Identify which cell holds the provided text, then report its [x, y] central coordinate. 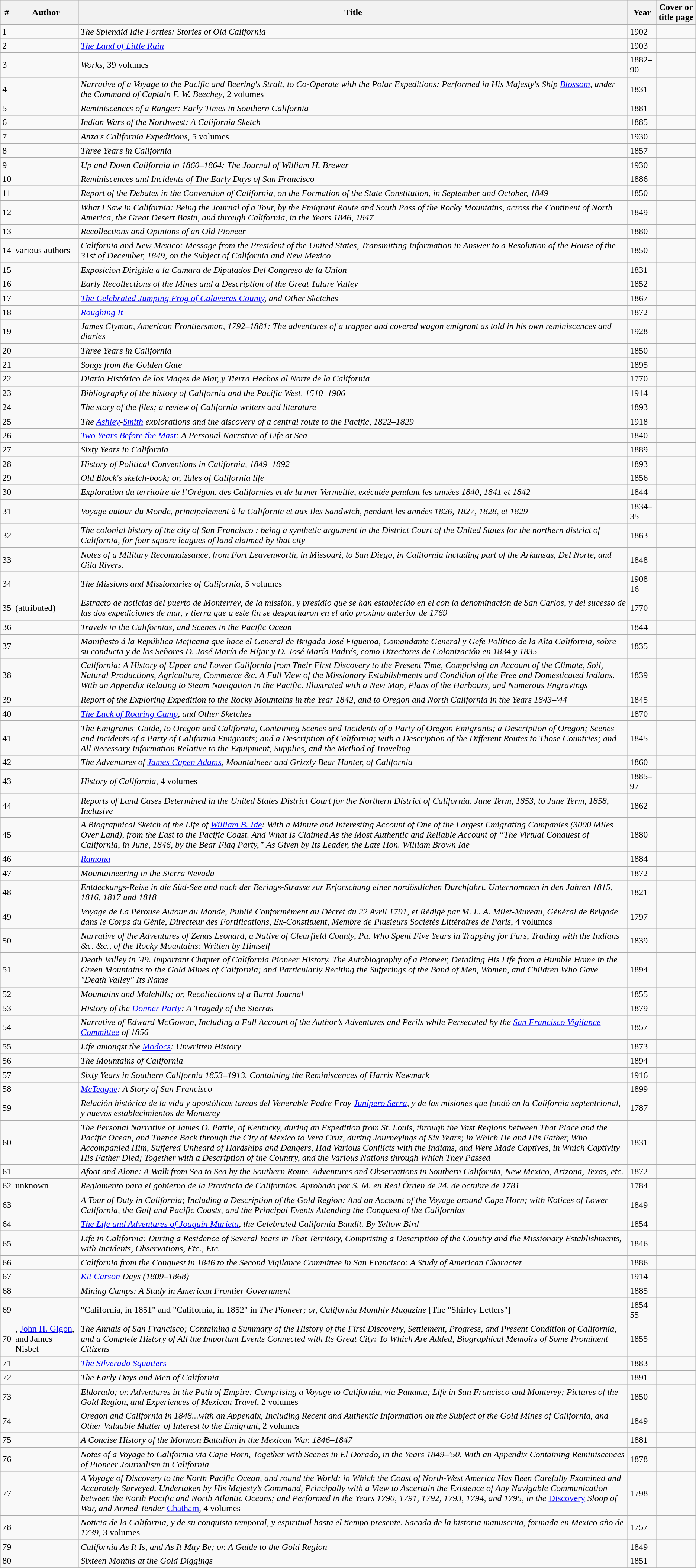
1873 [642, 1046]
76 [7, 1459]
Sixty Years in Southern California 1853–1913. Containing the Reminiscences of Harris Newmark [353, 1075]
51 [7, 970]
The Land of Little Rain [353, 46]
Early Recollections of the Mines and a Description of the Great Tulare Valley [353, 284]
1870 [642, 714]
California from the Conquest in 1846 to the Second Vigilance Committee in San Francisco: A Study of American Character [353, 1262]
1798 [642, 1494]
Recollections and Opinions of an Old Pioneer [353, 232]
Exploration du territoire de l’Orégon, des Californies et de la mer Vermeille, exécutée pendant les années 1840, 1841 et 1842 [353, 492]
31 [7, 512]
39 [7, 700]
48 [7, 892]
Sixty Years in California [353, 449]
1899 [642, 1089]
56 [7, 1061]
28 [7, 464]
67 [7, 1277]
16 [7, 284]
Reminiscences of a Ranger: Early Times in Southern California [353, 108]
36 [7, 627]
9 [7, 165]
74 [7, 1421]
77 [7, 1494]
1863 [642, 535]
66 [7, 1262]
70 [7, 1339]
68 [7, 1291]
42 [7, 762]
23 [7, 393]
63 [7, 1205]
20 [7, 351]
Reminiscences and Incidents of The Early Days of San Francisco [353, 179]
17 [7, 298]
11 [7, 193]
# [7, 13]
46 [7, 859]
, John H. Gigon, and James Nisbet [46, 1339]
45 [7, 835]
1846 [642, 1243]
19 [7, 332]
1854–55 [642, 1310]
The Splendid Idle Forties: Stories of Old California [353, 32]
Cover or title page [676, 13]
Sixteen Months at the Gold Diggings [353, 1561]
1884 [642, 859]
Afoot and Alone: A Walk from Sea to Sea by the Southern Route. Adventures and Observations in Southern California, New Mexico, Arizona, Texas, etc. [353, 1172]
1867 [642, 298]
1878 [642, 1459]
History of California, 4 volumes [353, 781]
Mountains and Molehills; or, Recollections of a Burnt Journal [353, 994]
The story of the files; a review of California writers and literature [353, 407]
The Early Days and Men of California [353, 1377]
Title [353, 13]
27 [7, 449]
1928 [642, 332]
13 [7, 232]
41 [7, 738]
14 [7, 251]
1840 [642, 435]
54 [7, 1027]
57 [7, 1075]
2 [7, 46]
35 [7, 608]
The Ashley-Smith explorations and the discovery of a central route to the Pacific, 1822–1829 [353, 421]
1860 [642, 762]
1895 [642, 365]
79 [7, 1547]
32 [7, 535]
65 [7, 1243]
18 [7, 312]
15 [7, 270]
3 [7, 65]
40 [7, 714]
1879 [642, 1008]
Bibliography of the history of California and the Pacific West, 1510–1906 [353, 393]
Year [642, 13]
6 [7, 122]
37 [7, 646]
5 [7, 108]
James Clyman, American Frontiersman, 1792–1881: The adventures of a trapper and covered wagon emigrant as told in his own reminiscences and diaries [353, 332]
61 [7, 1172]
25 [7, 421]
Kit Carson Days (1809–1868) [353, 1277]
The Missions and Missionaries of California, 5 volumes [353, 584]
50 [7, 941]
71 [7, 1363]
Songs from the Golden Gate [353, 365]
1908–16 [642, 584]
1821 [642, 892]
Mountaineering in the Sierra Nevada [353, 873]
The Adventures of James Capen Adams, Mountaineer and Grizzly Bear Hunter, of California [353, 762]
The Life and Adventures of Joaquín Murieta, the Celebrated California Bandit. By Yellow Bird [353, 1224]
Old Block's sketch-book; or, Tales of California life [353, 478]
The Luck of Roaring Camp, and Other Sketches [353, 714]
1891 [642, 1377]
A Concise History of the Mormon Battalion in the Mexican War. 1846–1847 [353, 1440]
1757 [642, 1528]
Works, 39 volumes [353, 65]
1 [7, 32]
62 [7, 1186]
8 [7, 151]
History of the Donner Party: A Tragedy of the Sierras [353, 1008]
34 [7, 584]
38 [7, 675]
The Celebrated Jumping Frog of Calaveras County, and Other Sketches [353, 298]
1918 [642, 421]
1835 [642, 646]
4 [7, 89]
1889 [642, 449]
1787 [642, 1108]
Indian Wars of the Northwest: A California Sketch [353, 122]
75 [7, 1440]
1885–97 [642, 781]
Voyage autour du Monde, principalement à la Californie et aux Iles Sandwich, pendant les années 1826, 1827, 1828, et 1829 [353, 512]
49 [7, 917]
69 [7, 1310]
The Silverado Squatters [353, 1363]
10 [7, 179]
43 [7, 781]
1882–90 [642, 65]
1784 [642, 1186]
McTeague: A Story of San Francisco [353, 1089]
78 [7, 1528]
Report of the Exploring Expedition to the Rocky Mountains in the Year 1842, and to Oregon and North California in the Years 1843–'44 [353, 700]
1916 [642, 1075]
Reglamento para el gobierno de la Provincia de Californias. Aprobado por S. M. en Real Órden de 24. de octubre de 1781 [353, 1186]
58 [7, 1089]
1862 [642, 805]
1848 [642, 560]
Ramona [353, 859]
60 [7, 1143]
Report of the Debates in the Convention of California, on the Formation of the State Constitution, in September and October, 1849 [353, 193]
Anza's California Expeditions, 5 volumes [353, 136]
53 [7, 1008]
History of Political Conventions in California, 1849–1892 [353, 464]
55 [7, 1046]
12 [7, 212]
47 [7, 873]
(attributed) [46, 608]
29 [7, 478]
73 [7, 1396]
59 [7, 1108]
22 [7, 379]
30 [7, 492]
The Mountains of California [353, 1061]
24 [7, 407]
1834–35 [642, 512]
1851 [642, 1561]
Roughing It [353, 312]
Life amongst the Modocs: Unwritten History [353, 1046]
1797 [642, 917]
1856 [642, 478]
1883 [642, 1363]
1903 [642, 46]
52 [7, 994]
1902 [642, 32]
unknown [46, 1186]
80 [7, 1561]
44 [7, 805]
26 [7, 435]
Diario Histórico de los Viages de Mar, y Tierra Hechos al Norte de la California [353, 379]
64 [7, 1224]
California As It Is, and As It May Be; or, A Guide to the Gold Region [353, 1547]
7 [7, 136]
Mining Camps: A Study in American Frontier Government [353, 1291]
Two Years Before the Mast: A Personal Narrative of Life at Sea [353, 435]
various authors [46, 251]
21 [7, 365]
1854 [642, 1224]
Travels in the Californias, and Scenes in the Pacific Ocean [353, 627]
33 [7, 560]
"California, in 1851" and "California, in 1852" in The Pioneer; or, California Monthly Magazine [The "Shirley Letters"] [353, 1310]
Up and Down California in 1860–1864: The Journal of William H. Brewer [353, 165]
1852 [642, 284]
Author [46, 13]
72 [7, 1377]
Exposicion Dirigida a la Camara de Diputados Del Congreso de la Union [353, 270]
